For the text-containing cell, return its midpoint in [X, Y] coordinate format. 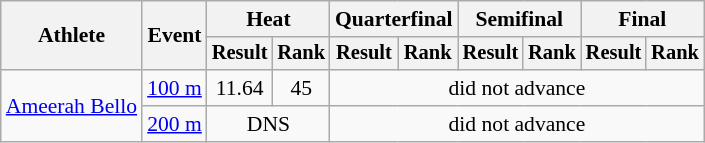
Final [642, 19]
Semifinal [520, 19]
45 [301, 88]
200 m [174, 124]
Ameerah Bello [72, 106]
Athlete [72, 36]
Quarterfinal [394, 19]
100 m [174, 88]
Heat [268, 19]
Event [174, 36]
11.64 [240, 88]
DNS [268, 124]
